For the text-containing cell, return its midpoint in (x, y) coordinate format. 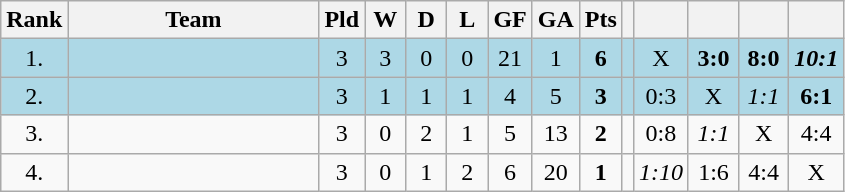
10:1 (816, 58)
L (468, 20)
Pts (600, 20)
W (386, 20)
2. (34, 96)
3:0 (713, 58)
1:10 (660, 172)
D (426, 20)
21 (510, 58)
Team (194, 20)
8:0 (764, 58)
6:1 (816, 96)
0:3 (660, 96)
0:8 (660, 134)
GF (510, 20)
4 (510, 96)
Pld (342, 20)
GA (556, 20)
1:6 (713, 172)
3. (34, 134)
13 (556, 134)
4. (34, 172)
1. (34, 58)
Rank (34, 20)
20 (556, 172)
